Search for the cell housing the specified text and yield its (x, y) center coordinate. 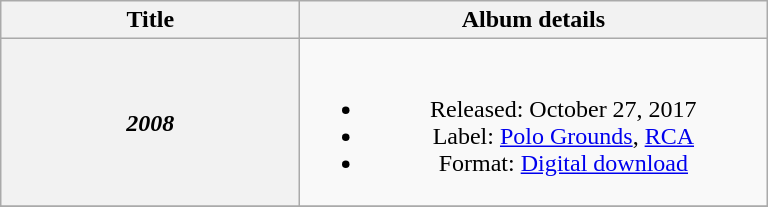
Title (150, 20)
2008 (150, 122)
Album details (534, 20)
Released: October 27, 2017Label: Polo Grounds, RCAFormat: Digital download (534, 122)
